Return (x, y) of the center of cell containing provided text 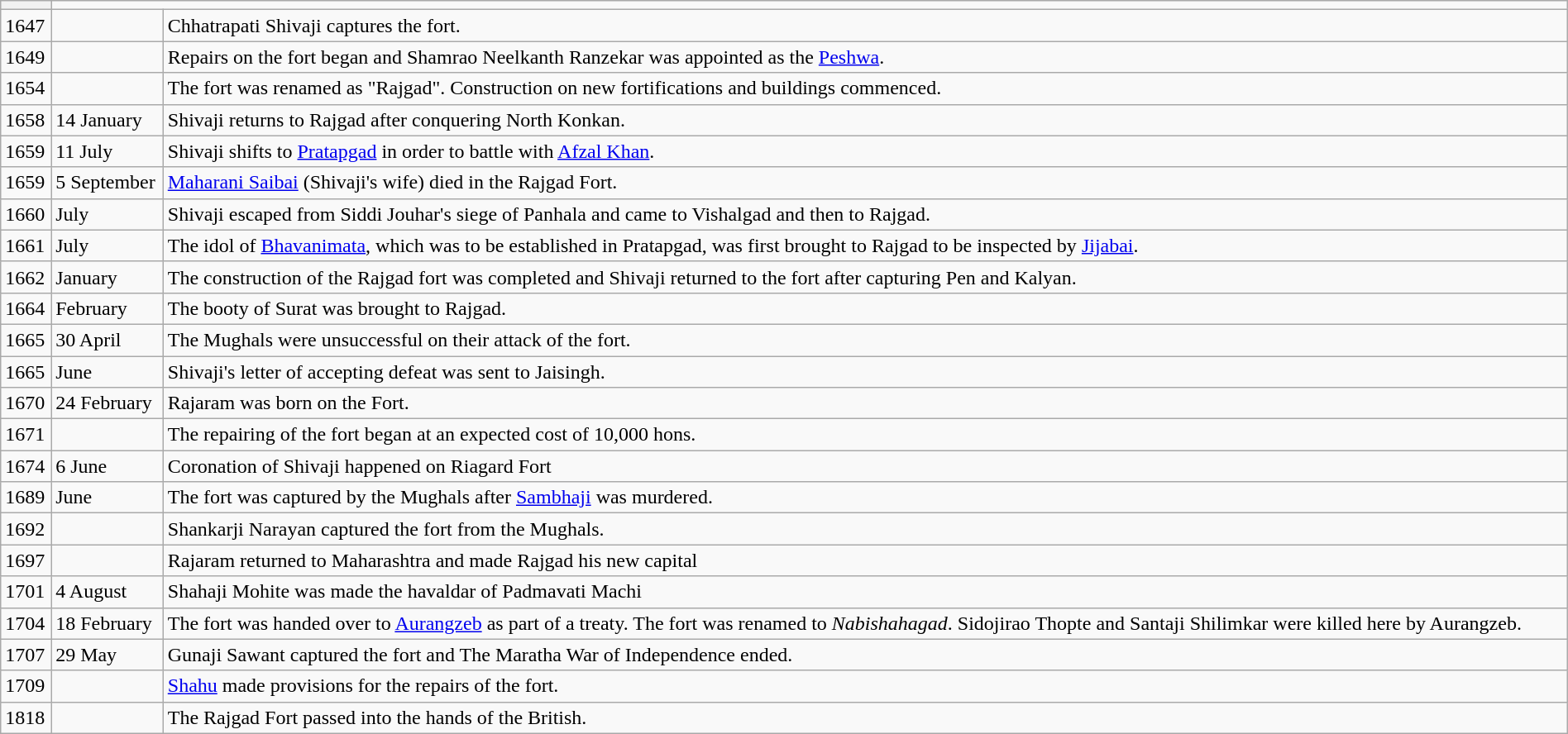
Shankarji Narayan captured the fort from the Mughals. (865, 529)
The fort was captured by the Mughals after Sambhaji was murdered. (865, 498)
The construction of the Rajgad fort was completed and Shivaji returned to the fort after capturing Pen and Kalyan. (865, 277)
1654 (26, 88)
Repairs on the fort began and Shamrao Neelkanth Ranzekar was appointed as the Peshwa. (865, 57)
1647 (26, 26)
1701 (26, 592)
The Mughals were unsuccessful on their attack of the fort. (865, 340)
24 February (108, 403)
Rajaram returned to Maharashtra and made Rajgad his new capital (865, 560)
11 July (108, 151)
Shahu made provisions for the repairs of the fort. (865, 686)
1661 (26, 245)
Shivaji escaped from Siddi Jouhar's siege of Panhala and came to Vishalgad and then to Rajgad. (865, 214)
6 June (108, 466)
Shivaji shifts to Pratapgad in order to battle with Afzal Khan. (865, 151)
29 May (108, 655)
The booty of Surat was brought to Rajgad. (865, 308)
1658 (26, 120)
1649 (26, 57)
The repairing of the fort began at an expected cost of 10,000 hons. (865, 435)
Chhatrapati Shivaji captures the fort. (865, 26)
1818 (26, 717)
Shahaji Mohite was made the havaldar of Padmavati Machi (865, 592)
1674 (26, 466)
Gunaji Sawant captured the fort and The Maratha War of Independence ended. (865, 655)
Rajaram was born on the Fort. (865, 403)
1707 (26, 655)
4 August (108, 592)
1670 (26, 403)
1664 (26, 308)
1660 (26, 214)
Shivaji's letter of accepting defeat was sent to Jaisingh. (865, 371)
1709 (26, 686)
1689 (26, 498)
18 February (108, 623)
1662 (26, 277)
1671 (26, 435)
February (108, 308)
The Rajgad Fort passed into the hands of the British. (865, 717)
5 September (108, 183)
Maharani Saibai (Shivaji's wife) died in the Rajgad Fort. (865, 183)
Coronation of Shivaji happened on Riagard Fort (865, 466)
January (108, 277)
Shivaji returns to Rajgad after conquering North Konkan. (865, 120)
The idol of Bhavanimata, which was to be established in Pratapgad, was first brought to Rajgad to be inspected by Jijabai. (865, 245)
1704 (26, 623)
14 January (108, 120)
1697 (26, 560)
The fort was renamed as "Rajgad". Construction on new fortifications and buildings commenced. (865, 88)
1692 (26, 529)
30 April (108, 340)
